Scan for the cell matching the given text and deliver its (x, y) coordinate at center. 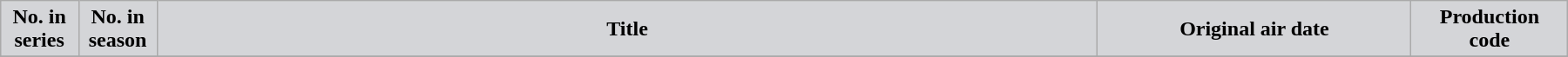
Productioncode (1490, 29)
No. inseries (39, 29)
No. inseason (118, 29)
Title (627, 29)
Original air date (1254, 29)
